Identify which cell holds the provided text, then report its (X, Y) central coordinate. 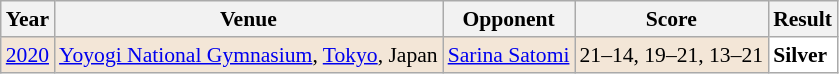
Sarina Satomi (509, 55)
Year (28, 19)
2020 (28, 55)
Silver (802, 55)
21–14, 19–21, 13–21 (671, 55)
Result (802, 19)
Score (671, 19)
Venue (248, 19)
Yoyogi National Gymnasium, Tokyo, Japan (248, 55)
Opponent (509, 19)
